Find where the given text appears and provide that cell's center as (X, Y) coordinate. 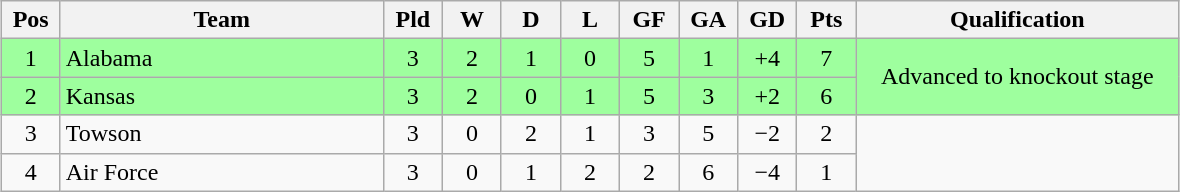
GA (708, 20)
Alabama (222, 58)
D (530, 20)
Pld (412, 20)
Advanced to knockout stage (1018, 77)
−2 (768, 134)
GF (650, 20)
Kansas (222, 96)
Air Force (222, 172)
+2 (768, 96)
Team (222, 20)
L (590, 20)
+4 (768, 58)
W (472, 20)
−4 (768, 172)
Pts (826, 20)
Towson (222, 134)
7 (826, 58)
4 (30, 172)
GD (768, 20)
Pos (30, 20)
Qualification (1018, 20)
